Pinpoint the cell where the given text exists, returning its [x, y] midpoint coordinate. 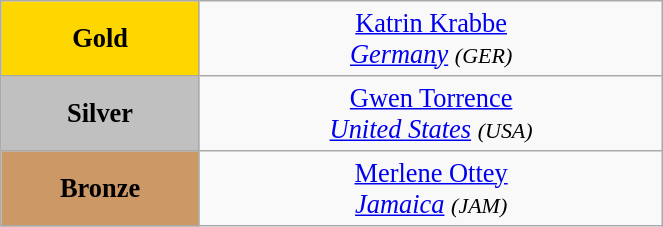
Gwen TorrenceUnited States (USA) [430, 112]
Merlene OtteyJamaica (JAM) [430, 188]
Bronze [100, 188]
Gold [100, 38]
Silver [100, 112]
Katrin KrabbeGermany (GER) [430, 38]
